Find where the given text appears and provide that cell's center as (x, y) coordinate. 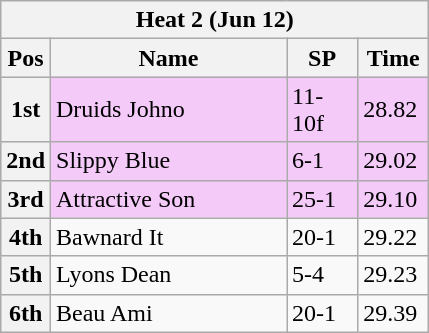
6th (26, 313)
3rd (26, 199)
Slippy Blue (169, 161)
5-4 (322, 275)
29.10 (394, 199)
Pos (26, 58)
Attractive Son (169, 199)
Beau Ami (169, 313)
Bawnard It (169, 237)
29.23 (394, 275)
2nd (26, 161)
29.39 (394, 313)
28.82 (394, 110)
11-10f (322, 110)
4th (26, 237)
5th (26, 275)
Lyons Dean (169, 275)
Name (169, 58)
29.22 (394, 237)
29.02 (394, 161)
SP (322, 58)
6-1 (322, 161)
Heat 2 (Jun 12) (215, 20)
1st (26, 110)
Druids Johno (169, 110)
25-1 (322, 199)
Time (394, 58)
